Search for the cell housing the specified text and yield its [X, Y] center coordinate. 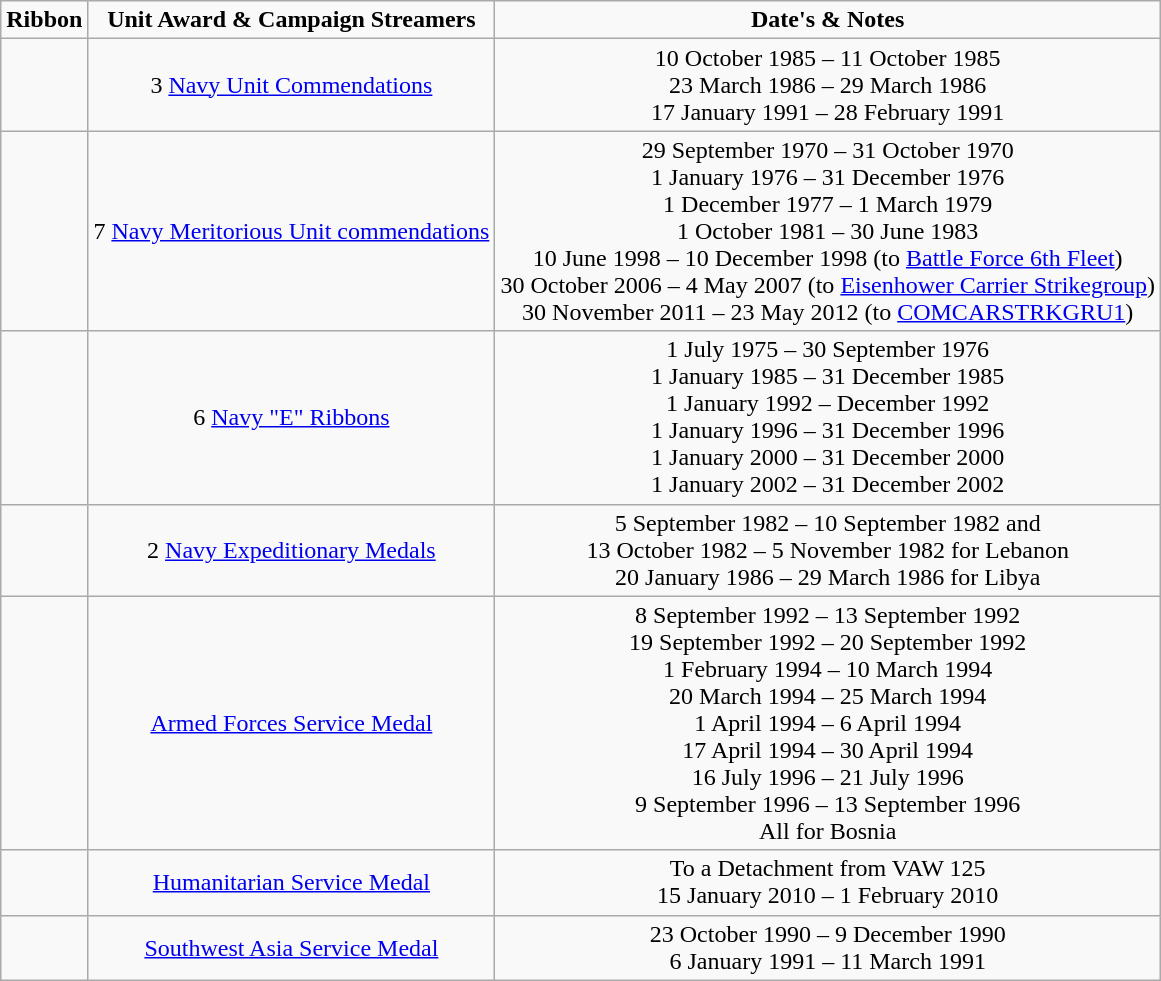
Southwest Asia Service Medal [292, 948]
3 Navy Unit Commendations [292, 85]
Armed Forces Service Medal [292, 723]
6 Navy "E" Ribbons [292, 418]
To a Detachment from VAW 12515 January 2010 – 1 February 2010 [828, 882]
Unit Award & Campaign Streamers [292, 20]
7 Navy Meritorious Unit commendations [292, 231]
2 Navy Expeditionary Medals [292, 550]
Humanitarian Service Medal [292, 882]
5 September 1982 – 10 September 1982 and13 October 1982 – 5 November 1982 for Lebanon20 January 1986 – 29 March 1986 for Libya [828, 550]
23 October 1990 – 9 December 19906 January 1991 – 11 March 1991 [828, 948]
Date's & Notes [828, 20]
10 October 1985 – 11 October 198523 March 1986 – 29 March 198617 January 1991 – 28 February 1991 [828, 85]
Ribbon [44, 20]
